Determine the (x, y) coordinate at the center of the cell enclosing the given text.  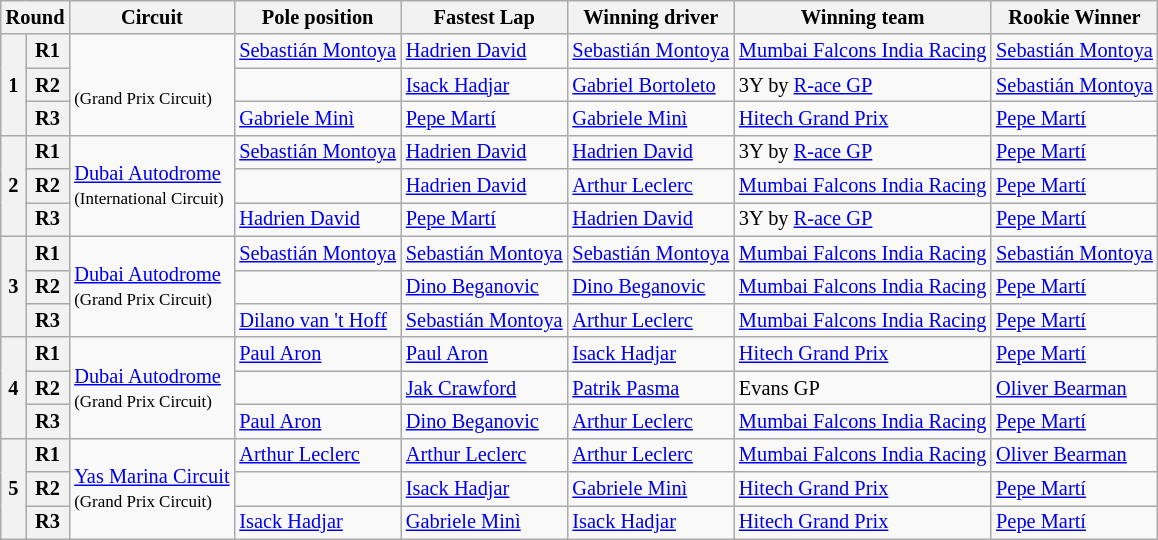
Dubai Autodrome(International Circuit) (152, 186)
Dilano van 't Hoff (318, 320)
Patrik Pasma (650, 388)
2 (14, 186)
Evans GP (862, 388)
Pole position (318, 17)
Circuit (152, 17)
3 (14, 286)
Winning team (862, 17)
5 (14, 488)
Jak Crawford (484, 388)
1 (14, 84)
Rookie Winner (1074, 17)
Gabriel Bortoleto (650, 85)
Winning driver (650, 17)
Fastest Lap (484, 17)
Round (36, 17)
Yas Marina Circuit(Grand Prix Circuit) (152, 488)
4 (14, 388)
(Grand Prix Circuit) (152, 84)
